Return the [x, y] coordinate for the center point of the cell that contains the specified text.  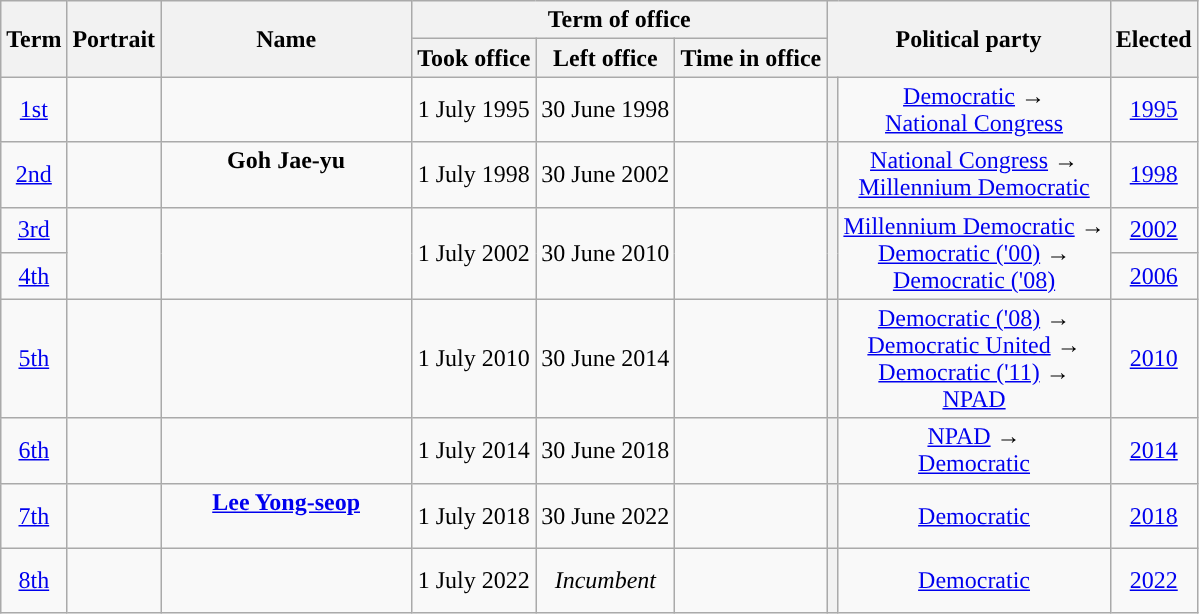
Lee Yong-seop [286, 516]
2006 [1154, 276]
1 July 1998 [474, 174]
Democratic →National Congress [974, 110]
Left office [606, 58]
1 July 2018 [474, 516]
30 June 2002 [606, 174]
2018 [1154, 516]
7th [34, 516]
4th [34, 276]
1 July 2010 [474, 358]
2014 [1154, 450]
NPAD →Democratic [974, 450]
2010 [1154, 358]
Time in office [751, 58]
Term of office [620, 20]
1 July 2014 [474, 450]
Incumbent [606, 580]
Portrait [114, 39]
2022 [1154, 580]
Name [286, 39]
6th [34, 450]
1998 [1154, 174]
Took office [474, 58]
1st [34, 110]
1 July 2002 [474, 253]
30 June 2022 [606, 516]
Political party [968, 39]
8th [34, 580]
Millennium Democratic →Democratic ('00) →Democratic ('08) [974, 253]
2nd [34, 174]
30 June 2018 [606, 450]
Democratic ('08) →Democratic United →Democratic ('11) →NPAD [974, 358]
Elected [1154, 39]
Goh Jae-yu [286, 174]
5th [34, 358]
30 June 2014 [606, 358]
National Congress →Millennium Democratic [974, 174]
1 July 2022 [474, 580]
Term [34, 39]
3rd [34, 230]
30 June 2010 [606, 253]
30 June 1998 [606, 110]
2002 [1154, 230]
1 July 1995 [474, 110]
1995 [1154, 110]
